Extract the [X, Y] coordinate from the center of the cell holding the provided text.  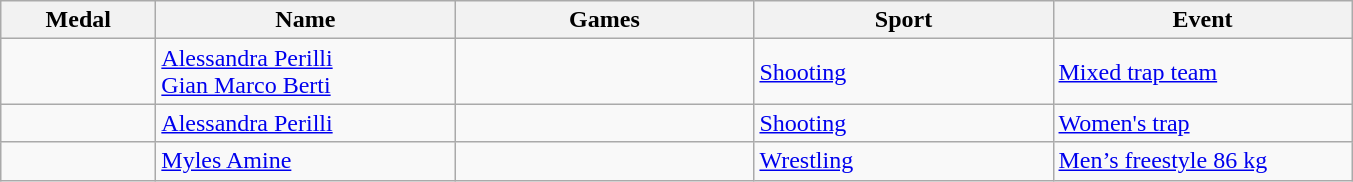
Alessandra PerilliGian Marco Berti [306, 72]
Myles Amine [306, 161]
Men’s freestyle 86 kg [1202, 161]
Wrestling [904, 161]
Mixed trap team [1202, 72]
Event [1202, 20]
Games [604, 20]
Sport [904, 20]
Medal [78, 20]
Women's trap [1202, 123]
Alessandra Perilli [306, 123]
Name [306, 20]
